Scan for the cell matching the given text and deliver its [X, Y] coordinate at center. 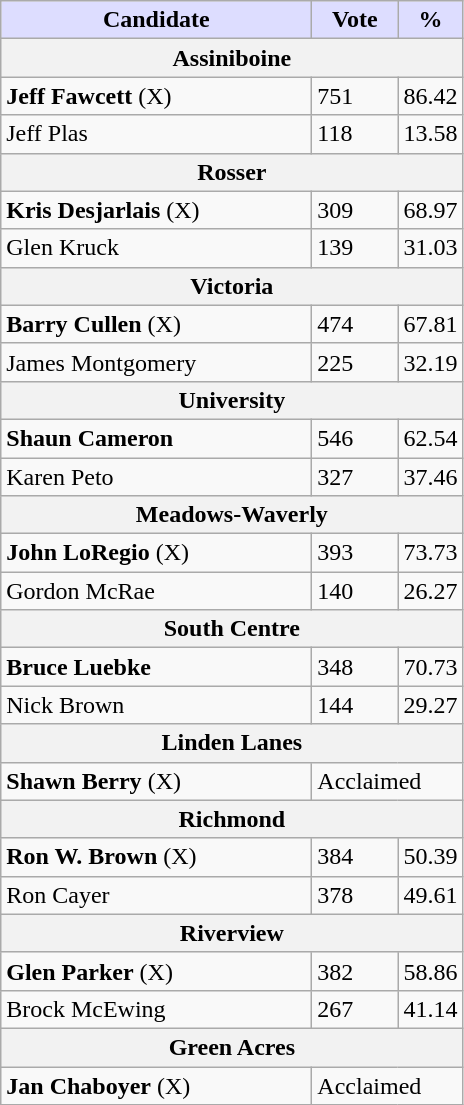
267 [355, 1009]
68.97 [430, 210]
67.81 [430, 324]
751 [355, 96]
144 [355, 705]
Jan Chaboyer (X) [156, 1085]
29.27 [430, 705]
393 [355, 553]
70.73 [430, 667]
Glen Kruck [156, 248]
118 [355, 134]
58.86 [430, 971]
Jeff Fawcett (X) [156, 96]
41.14 [430, 1009]
474 [355, 324]
Ron Cayer [156, 895]
Ron W. Brown (X) [156, 857]
Richmond [232, 819]
Shawn Berry (X) [156, 781]
Meadows-Waverly [232, 515]
Linden Lanes [232, 743]
% [430, 20]
Assiniboine [232, 58]
225 [355, 362]
John LoRegio (X) [156, 553]
139 [355, 248]
348 [355, 667]
Rosser [232, 172]
86.42 [430, 96]
Green Acres [232, 1047]
327 [355, 477]
Candidate [156, 20]
32.19 [430, 362]
73.73 [430, 553]
140 [355, 591]
South Centre [232, 629]
382 [355, 971]
Riverview [232, 933]
Barry Cullen (X) [156, 324]
University [232, 400]
546 [355, 438]
James Montgomery [156, 362]
Glen Parker (X) [156, 971]
50.39 [430, 857]
384 [355, 857]
Bruce Luebke [156, 667]
309 [355, 210]
37.46 [430, 477]
Kris Desjarlais (X) [156, 210]
378 [355, 895]
Brock McEwing [156, 1009]
Gordon McRae [156, 591]
Nick Brown [156, 705]
Karen Peto [156, 477]
49.61 [430, 895]
Jeff Plas [156, 134]
13.58 [430, 134]
Vote [355, 20]
26.27 [430, 591]
Shaun Cameron [156, 438]
62.54 [430, 438]
Victoria [232, 286]
31.03 [430, 248]
